Scan for the cell matching the given text and deliver its [x, y] coordinate at center. 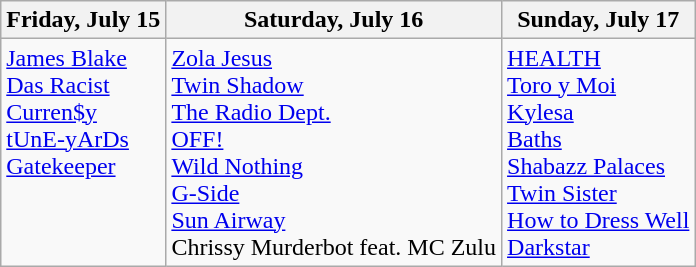
Friday, July 15 [84, 20]
Zola JesusTwin ShadowThe Radio Dept.OFF!Wild NothingG-SideSun AirwayChrissy Murderbot feat. MC Zulu [334, 152]
Sunday, July 17 [598, 20]
HEALTHToro y MoiKylesaBathsShabazz PalacesTwin SisterHow to Dress WellDarkstar [598, 152]
James BlakeDas RacistCurren$ytUnE-yArDsGatekeeper [84, 152]
Saturday, July 16 [334, 20]
